Extract the [X, Y] coordinate from the center of the cell holding the provided text.  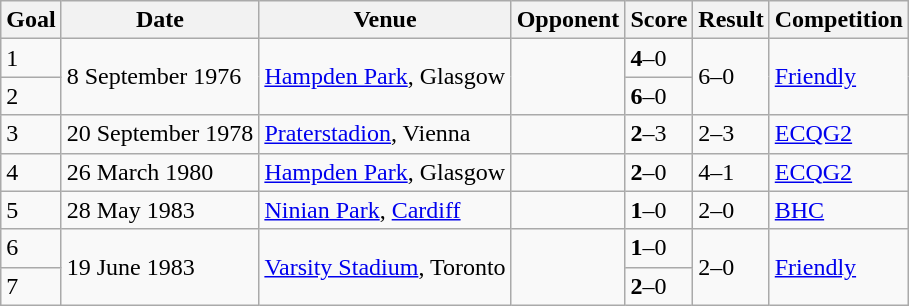
4 [31, 172]
1 [31, 58]
5 [31, 210]
Date [160, 20]
Ninian Park, Cardiff [385, 210]
6 [31, 248]
Varsity Stadium, Toronto [385, 267]
Venue [385, 20]
BHC [838, 210]
Score [659, 20]
4–0 [659, 58]
28 May 1983 [160, 210]
Competition [838, 20]
Praterstadion, Vienna [385, 134]
7 [31, 286]
2 [31, 96]
Result [731, 20]
Opponent [568, 20]
20 September 1978 [160, 134]
26 March 1980 [160, 172]
4–1 [731, 172]
19 June 1983 [160, 267]
Goal [31, 20]
8 September 1976 [160, 77]
3 [31, 134]
